Scan for the cell matching the given text and deliver its [x, y] coordinate at center. 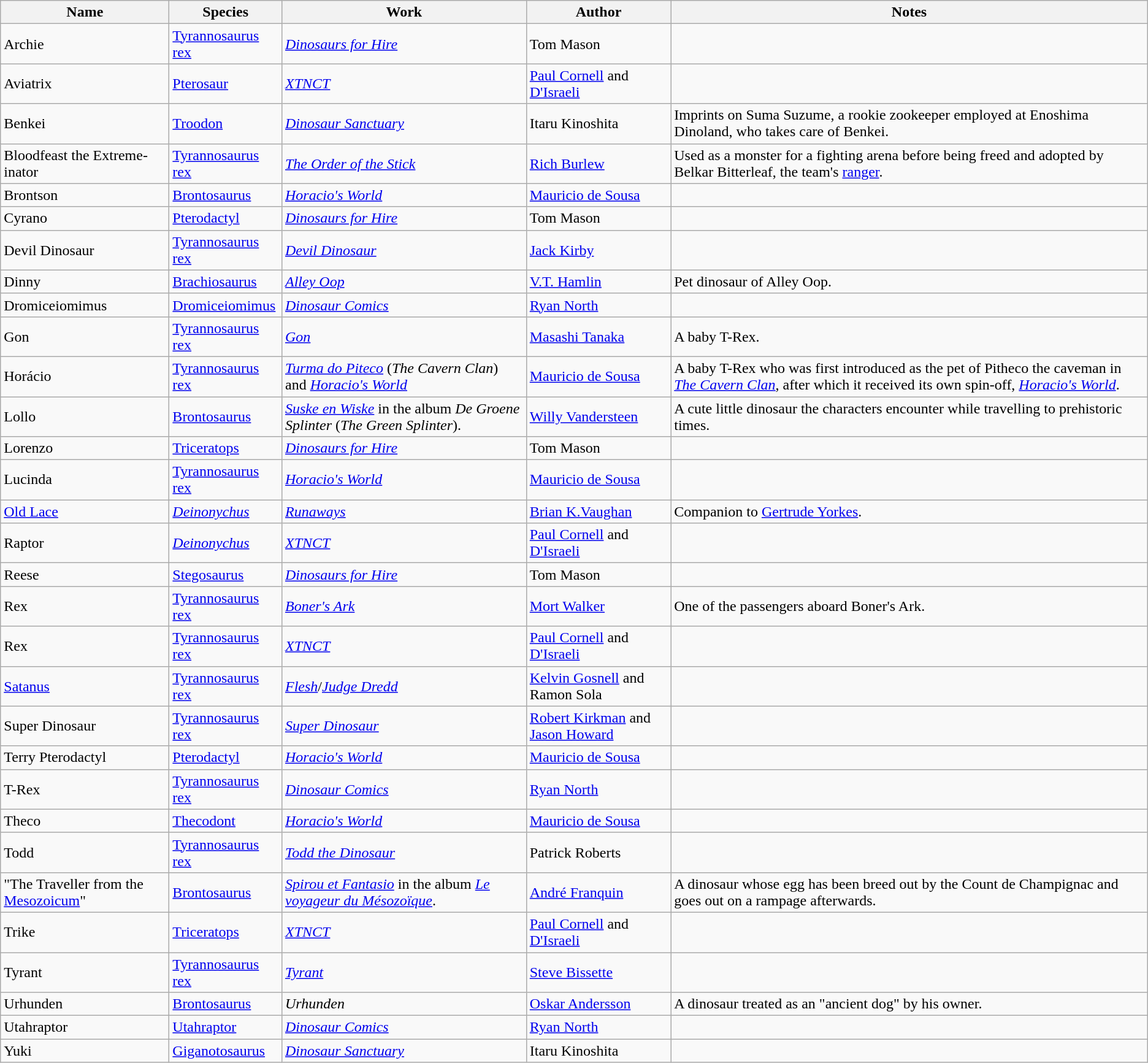
Author [599, 12]
Brachiosaurus [226, 282]
Satanus [85, 686]
"The Traveller from the Mesozoicum" [85, 892]
A cute little dinosaur the characters encounter while travelling to prehistoric times. [909, 416]
Flesh/Judge Dredd [404, 686]
Reese [85, 575]
Runaways [404, 512]
Oskar Andersson [599, 1004]
Brontson [85, 195]
Willy Vandersteen [599, 416]
Boner's Ark [404, 606]
Old Lace [85, 512]
Bloodfeast the Extreme-inator [85, 163]
A dinosaur whose egg has been breed out by the Count de Champignac and goes out on a rampage afterwards. [909, 892]
Horácio [85, 377]
Brian K.Vaughan [599, 512]
Patrick Roberts [599, 853]
Mort Walker [599, 606]
Giganotosaurus [226, 1051]
Suske en Wiske in the album De Groene Splinter (The Green Splinter). [404, 416]
Name [85, 12]
Robert Kirkman and Jason Howard [599, 726]
Dinny [85, 282]
Trike [85, 932]
Rich Burlew [599, 163]
Species [226, 12]
Cyrano [85, 218]
V.T. Hamlin [599, 282]
Todd [85, 853]
Aviatrix [85, 83]
A dinosaur treated as an "ancient dog" by his owner. [909, 1004]
Masashi Tanaka [599, 336]
Theco [85, 821]
Used as a monster for a fighting arena before being freed and adopted by Belkar Bitterleaf, the team's ranger. [909, 163]
Pet dinosaur of Alley Oop. [909, 282]
Spirou et Fantasio in the album Le voyageur du Mésozoïque. [404, 892]
Pterosaur [226, 83]
Alley Oop [404, 282]
A baby T-Rex. [909, 336]
Companion to Gertrude Yorkes. [909, 512]
Work [404, 12]
Lucinda [85, 480]
Lorenzo [85, 448]
Turma do Piteco (The Cavern Clan) and Horacio's World [404, 377]
Yuki [85, 1051]
Archie [85, 44]
Imprints on Suma Suzume, a rookie zookeeper employed at Enoshima Dinoland, who takes care of Benkei. [909, 124]
Terry Pterodactyl [85, 758]
Steve Bissette [599, 972]
The Order of the Stick [404, 163]
Lollo [85, 416]
T-Rex [85, 789]
Jack Kirby [599, 250]
Kelvin Gosnell and Ramon Sola [599, 686]
Troodon [226, 124]
Notes [909, 12]
One of the passengers aboard Boner's Ark. [909, 606]
Benkei [85, 124]
Todd the Dinosaur [404, 853]
Stegosaurus [226, 575]
Thecodont [226, 821]
Raptor [85, 543]
André Franquin [599, 892]
